Capture the cell that displays the provided text and extract its [x, y] central coordinate. 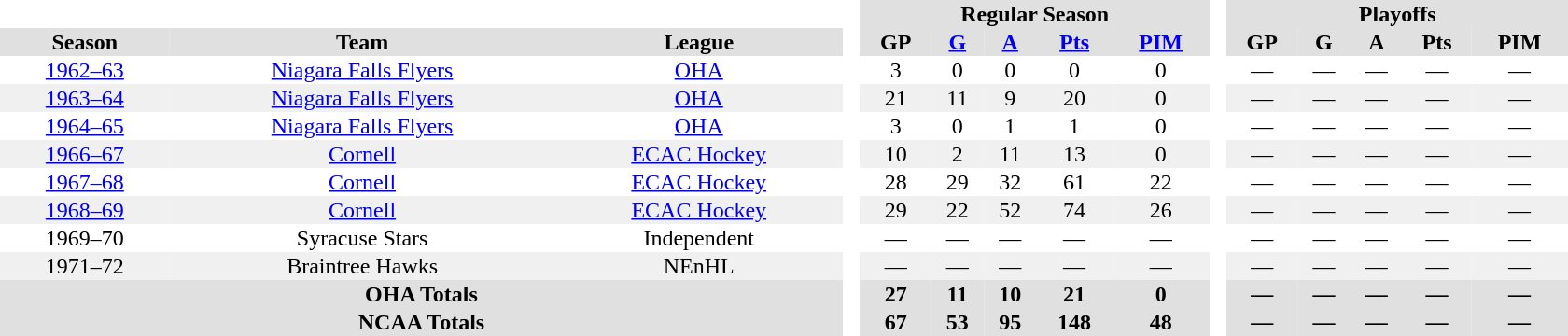
OHA Totals [422, 294]
61 [1073, 182]
League [699, 42]
27 [896, 294]
74 [1073, 210]
1964–65 [85, 126]
Syracuse Stars [362, 238]
1969–70 [85, 238]
9 [1010, 98]
1967–68 [85, 182]
53 [958, 322]
67 [896, 322]
1966–67 [85, 154]
1963–64 [85, 98]
Independent [699, 238]
2 [958, 154]
148 [1073, 322]
Team [362, 42]
20 [1073, 98]
48 [1161, 322]
Season [85, 42]
28 [896, 182]
Playoffs [1397, 14]
1962–63 [85, 70]
NEnHL [699, 266]
52 [1010, 210]
13 [1073, 154]
NCAA Totals [422, 322]
95 [1010, 322]
26 [1161, 210]
Regular Season [1035, 14]
Braintree Hawks [362, 266]
1971–72 [85, 266]
1968–69 [85, 210]
32 [1010, 182]
